Output the (x, y) coordinate of the center of the cell containing the given text.  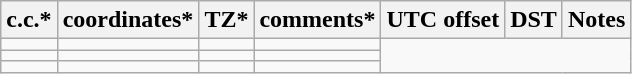
TZ* (226, 20)
c.c.* (29, 20)
comments* (318, 20)
Notes (596, 20)
DST (534, 20)
UTC offset (443, 20)
coordinates* (128, 20)
